Locate the cell with the specified text and output its (x, y) center coordinate. 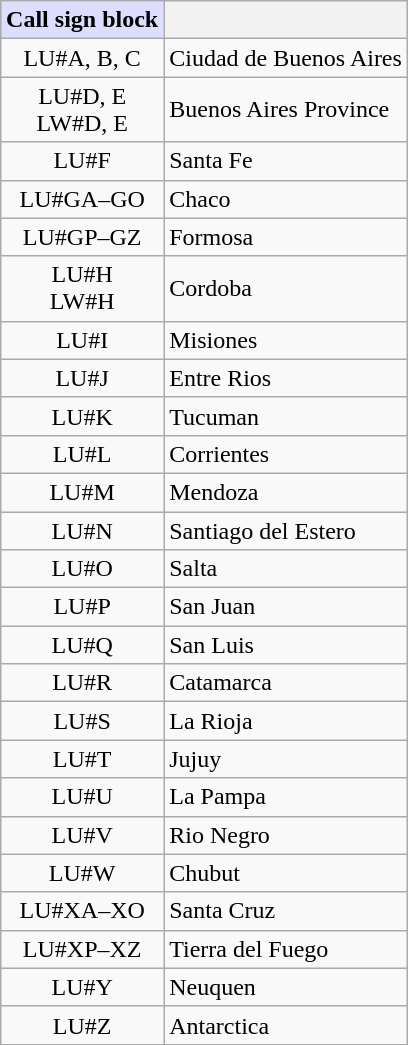
LU#N (82, 531)
Catamarca (286, 683)
LU#J (82, 378)
Corrientes (286, 454)
LU#Y (82, 987)
Neuquen (286, 987)
Tierra del Fuego (286, 949)
LU#R (82, 683)
Santa Fe (286, 161)
Formosa (286, 237)
LU#XA–XO (82, 911)
LU#O (82, 569)
LU#A, B, C (82, 58)
La Pampa (286, 797)
LU#L (82, 454)
Jujuy (286, 759)
Tucuman (286, 416)
LU#Z (82, 1025)
LU#P (82, 607)
Chaco (286, 199)
LU#S (82, 721)
LU#T (82, 759)
LU#W (82, 873)
LU#GP–GZ (82, 237)
Call sign block (82, 20)
LU#D, ELW#D, E (82, 110)
Santa Cruz (286, 911)
Ciudad de Buenos Aires (286, 58)
San Juan (286, 607)
LU#XP–XZ (82, 949)
Santiago del Estero (286, 531)
LU#M (82, 492)
La Rioja (286, 721)
Buenos Aires Province (286, 110)
Mendoza (286, 492)
Salta (286, 569)
LU#K (82, 416)
LU#V (82, 835)
Cordoba (286, 288)
Antarctica (286, 1025)
Entre Rios (286, 378)
LU#U (82, 797)
San Luis (286, 645)
Misiones (286, 340)
LU#HLW#H (82, 288)
Chubut (286, 873)
LU#I (82, 340)
LU#GA–GO (82, 199)
LU#F (82, 161)
LU#Q (82, 645)
Rio Negro (286, 835)
